Return the [X, Y] coordinate for the center point of the cell that contains the specified text.  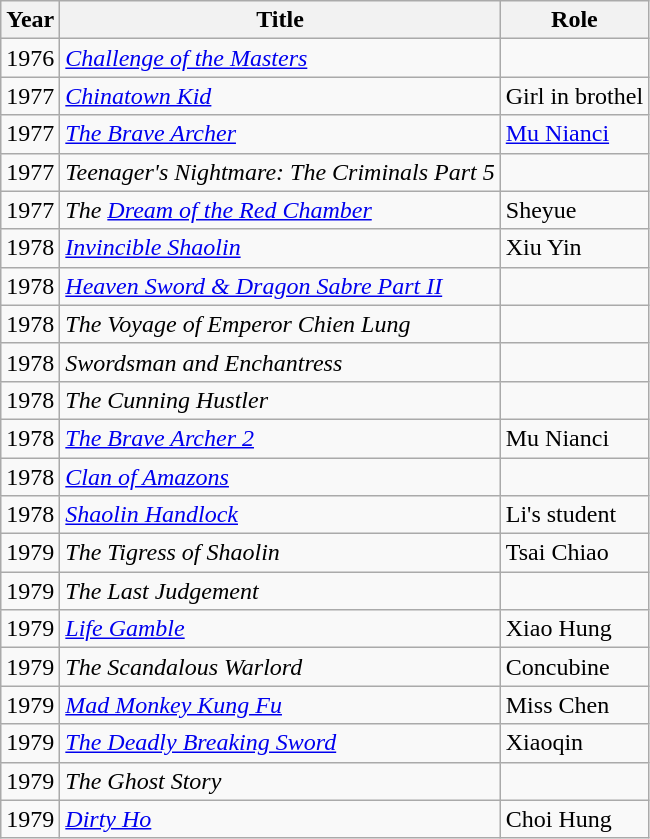
Clan of Amazons [280, 477]
Miss Chen [574, 705]
Chinatown Kid [280, 96]
The Tigress of Shaolin [280, 553]
The Brave Archer 2 [280, 438]
1976 [30, 58]
Choi Hung [574, 819]
Life Gamble [280, 629]
Xiu Yin [574, 248]
The Dream of the Red Chamber [280, 210]
Title [280, 20]
Xiaoqin [574, 743]
Tsai Chiao [574, 553]
Concubine [574, 667]
The Scandalous Warlord [280, 667]
Xiao Hung [574, 629]
Li's student [574, 515]
Role [574, 20]
Challenge of the Masters [280, 58]
The Cunning Hustler [280, 400]
Girl in brothel [574, 96]
Shaolin Handlock [280, 515]
The Voyage of Emperor Chien Lung [280, 324]
Swordsman and Enchantress [280, 362]
The Last Judgement [280, 591]
The Ghost Story [280, 781]
Teenager's Nightmare: The Criminals Part 5 [280, 172]
Mad Monkey Kung Fu [280, 705]
Invincible Shaolin [280, 248]
The Brave Archer [280, 134]
Dirty Ho [280, 819]
Sheyue [574, 210]
Heaven Sword & Dragon Sabre Part II [280, 286]
The Deadly Breaking Sword [280, 743]
Year [30, 20]
